Identify which cell holds the provided text, then report its (X, Y) central coordinate. 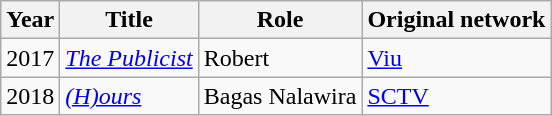
Role (280, 20)
Bagas Nalawira (280, 96)
Year (30, 20)
Robert (280, 58)
2018 (30, 96)
The Publicist (129, 58)
Original network (456, 20)
2017 (30, 58)
Viu (456, 58)
Title (129, 20)
SCTV (456, 96)
(H)ours (129, 96)
